Capture the cell that displays the provided text and extract its (X, Y) central coordinate. 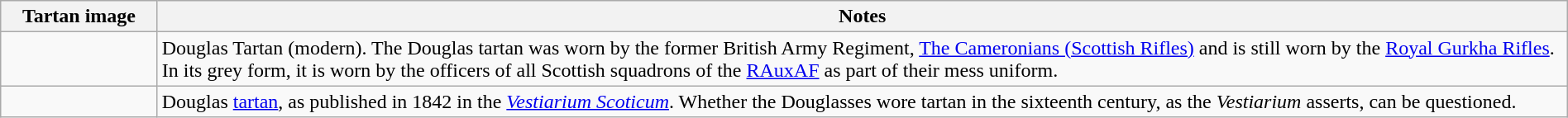
Tartan image (79, 17)
Notes (862, 17)
